Scan for the cell matching the given text and deliver its [x, y] coordinate at center. 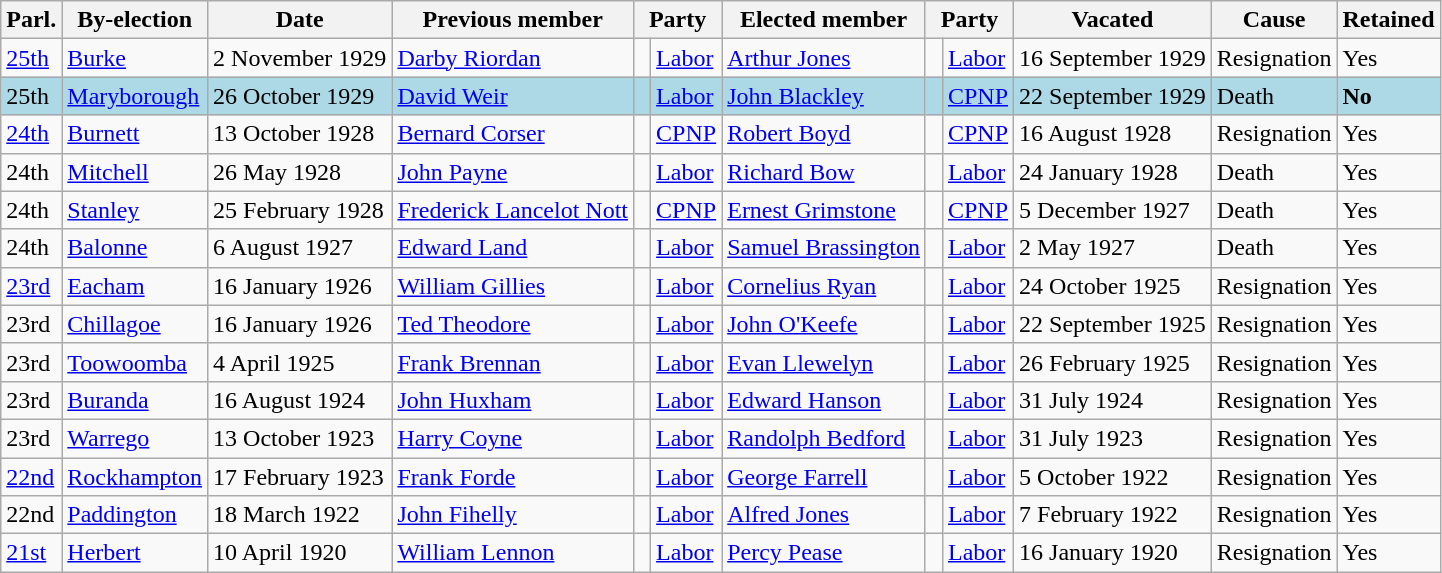
Frank Brennan [513, 362]
2 May 1927 [1113, 248]
10 April 1920 [300, 553]
William Lennon [513, 553]
Evan Llewelyn [824, 362]
Burke [135, 58]
Eacham [135, 286]
Elected member [824, 20]
16 August 1928 [1113, 134]
26 May 1928 [300, 172]
Harry Coyne [513, 438]
17 February 1923 [300, 477]
Percy Pease [824, 553]
4 April 1925 [300, 362]
Warrego [135, 438]
George Farrell [824, 477]
Chillagoe [135, 324]
31 July 1923 [1113, 438]
John Fihelly [513, 515]
13 October 1923 [300, 438]
Ted Theodore [513, 324]
13 October 1928 [300, 134]
Buranda [135, 400]
22 September 1929 [1113, 96]
25 February 1928 [300, 210]
Parl. [32, 20]
7 February 1922 [1113, 515]
26 February 1925 [1113, 362]
William Gillies [513, 286]
John Payne [513, 172]
Bernard Corser [513, 134]
Robert Boyd [824, 134]
By-election [135, 20]
Alfred Jones [824, 515]
Randolph Bedford [824, 438]
24 October 1925 [1113, 286]
Vacated [1113, 20]
Cornelius Ryan [824, 286]
Frederick Lancelot Nott [513, 210]
16 August 1924 [300, 400]
Stanley [135, 210]
24 January 1928 [1113, 172]
Rockhampton [135, 477]
Toowoomba [135, 362]
18 March 1922 [300, 515]
Mitchell [135, 172]
Burnett [135, 134]
26 October 1929 [300, 96]
2 November 1929 [300, 58]
6 August 1927 [300, 248]
Richard Bow [824, 172]
Edward Hanson [824, 400]
Herbert [135, 553]
Darby Riordan [513, 58]
31 July 1924 [1113, 400]
Cause [1274, 20]
Samuel Brassington [824, 248]
John Huxham [513, 400]
16 January 1920 [1113, 553]
21st [32, 553]
Previous member [513, 20]
Balonne [135, 248]
John Blackley [824, 96]
John O'Keefe [824, 324]
David Weir [513, 96]
22 September 1925 [1113, 324]
Edward Land [513, 248]
Ernest Grimstone [824, 210]
5 December 1927 [1113, 210]
5 October 1922 [1113, 477]
Retained [1388, 20]
Arthur Jones [824, 58]
Date [300, 20]
No [1388, 96]
Maryborough [135, 96]
16 September 1929 [1113, 58]
Frank Forde [513, 477]
Paddington [135, 515]
